For the text-containing cell, return its midpoint in (x, y) coordinate format. 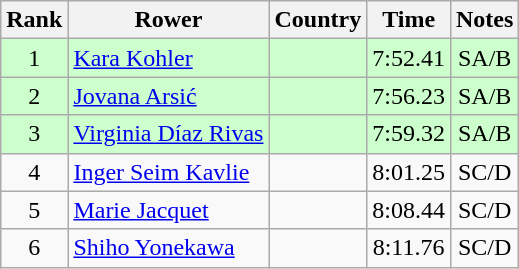
8:08.44 (409, 210)
Rank (34, 20)
8:01.25 (409, 172)
Rower (168, 20)
5 (34, 210)
7:56.23 (409, 96)
8:11.76 (409, 248)
3 (34, 134)
Notes (484, 20)
1 (34, 58)
4 (34, 172)
7:52.41 (409, 58)
Time (409, 20)
Kara Kohler (168, 58)
6 (34, 248)
Virginia Díaz Rivas (168, 134)
2 (34, 96)
7:59.32 (409, 134)
Country (318, 20)
Marie Jacquet (168, 210)
Inger Seim Kavlie (168, 172)
Shiho Yonekawa (168, 248)
Jovana Arsić (168, 96)
